Determine the (X, Y) coordinate at the center of the cell enclosing the given text.  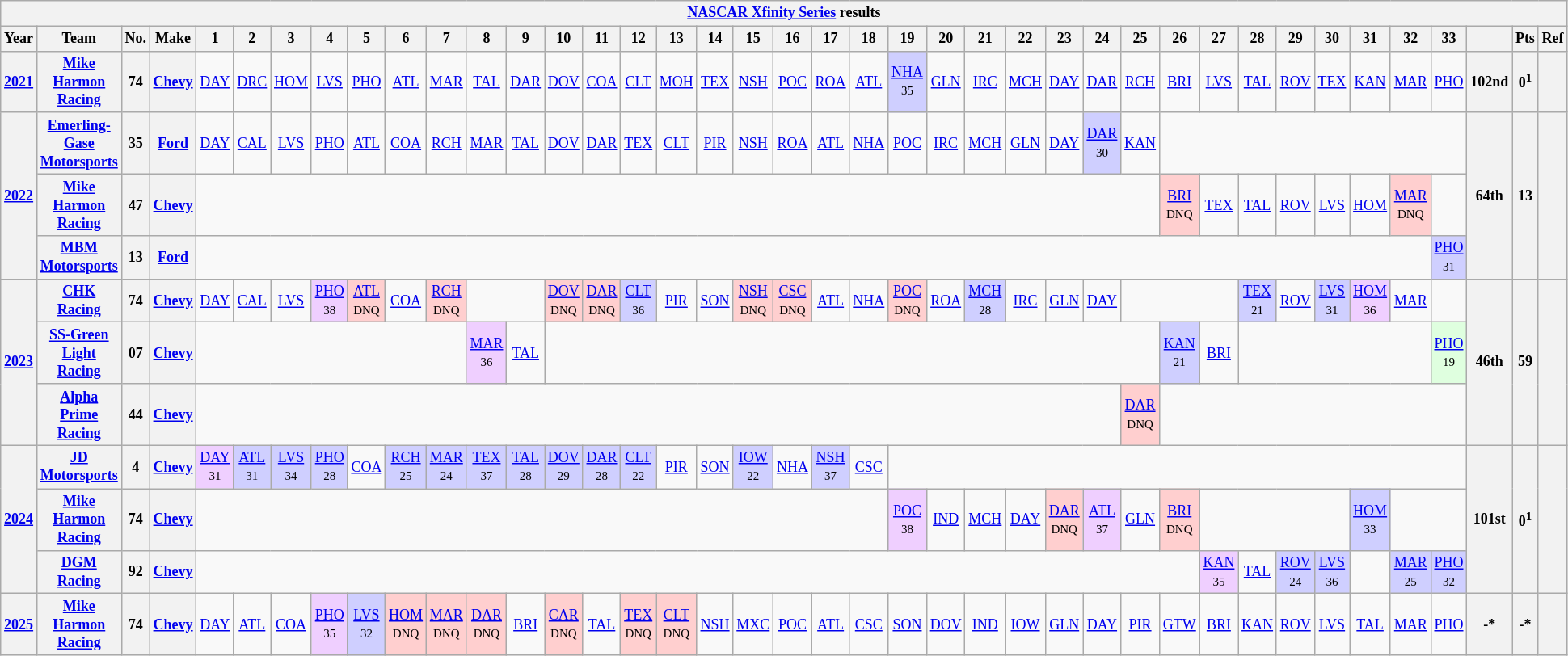
19 (908, 39)
35 (136, 143)
32 (1410, 39)
ROV24 (1295, 572)
LVS32 (367, 624)
CARDNQ (564, 624)
MXC (753, 624)
PHO19 (1448, 353)
CLT36 (639, 301)
18 (869, 39)
10 (564, 39)
CLTDNQ (677, 624)
POCDNQ (908, 301)
92 (136, 572)
47 (136, 204)
101st (1490, 519)
8 (487, 39)
Pts (1526, 39)
LVS31 (1332, 301)
Make (173, 39)
CSCDNQ (793, 301)
2 (252, 39)
DGM Racing (79, 572)
16 (793, 39)
RCH25 (406, 467)
LVS36 (1332, 572)
7 (446, 39)
2022 (19, 196)
SS-Green Light Racing (79, 353)
3 (291, 39)
MAR24 (446, 467)
59 (1526, 362)
46th (1490, 362)
17 (831, 39)
11 (601, 39)
12 (639, 39)
KAN35 (1219, 572)
Emerling-Gase Motorsports (79, 143)
Ref (1553, 39)
POC38 (908, 519)
MAR36 (487, 353)
CLT22 (639, 467)
LVS34 (291, 467)
15 (753, 39)
33 (1448, 39)
5 (367, 39)
CHK Racing (79, 301)
NHA35 (908, 82)
NSHDNQ (753, 301)
28 (1258, 39)
22 (1026, 39)
PHO31 (1448, 258)
20 (946, 39)
PHO38 (330, 301)
2023 (19, 362)
GTW (1179, 624)
102nd (1490, 82)
HOMDNQ (406, 624)
KAN21 (1179, 353)
2025 (19, 624)
26 (1179, 39)
9 (525, 39)
DOVDNQ (564, 301)
25 (1140, 39)
PHO32 (1448, 572)
IOW22 (753, 467)
6 (406, 39)
DOV29 (564, 467)
PHO35 (330, 624)
NSH37 (831, 467)
23 (1064, 39)
27 (1219, 39)
TEX37 (487, 467)
TAL28 (525, 467)
HOM36 (1371, 301)
Year (19, 39)
MBM Motorsports (79, 258)
JD Motorsports (79, 467)
14 (714, 39)
MOH (677, 82)
NASCAR Xfinity Series results (784, 13)
HOM33 (1371, 519)
2024 (19, 519)
29 (1295, 39)
DAR30 (1102, 143)
DAY31 (215, 467)
TEXDNQ (639, 624)
No. (136, 39)
2021 (19, 82)
64th (1490, 196)
PHO28 (330, 467)
TEX21 (1258, 301)
IOW (1026, 624)
MCH28 (985, 301)
24 (1102, 39)
Alpha Prime Racing (79, 414)
44 (136, 414)
07 (136, 353)
ATLDNQ (367, 301)
30 (1332, 39)
RCHDNQ (446, 301)
31 (1371, 39)
DAR28 (601, 467)
MAR25 (1410, 572)
Team (79, 39)
ATL31 (252, 467)
ATL37 (1102, 519)
1 (215, 39)
21 (985, 39)
DRC (252, 82)
